Locate the cell with the specified text and output its (x, y) center coordinate. 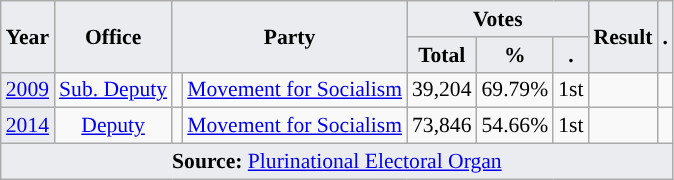
Source: Plurinational Electoral Organ (337, 162)
69.79% (516, 90)
Total (442, 55)
Result (624, 36)
2009 (28, 90)
Office (113, 36)
Deputy (113, 126)
73,846 (442, 126)
Party (290, 36)
Year (28, 36)
Votes (498, 19)
Sub. Deputy (113, 90)
54.66% (516, 126)
2014 (28, 126)
% (516, 55)
39,204 (442, 90)
